Detect which cell encompasses the target text, then output its [X, Y] center coordinate. 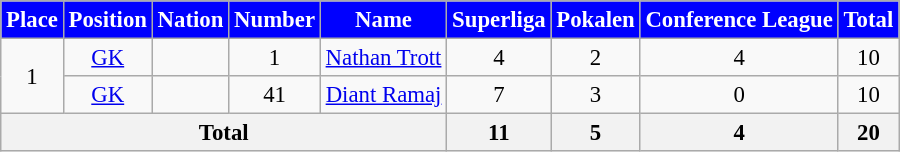
Pokalen [596, 20]
20 [868, 133]
2 [596, 58]
Number [275, 20]
Superliga [499, 20]
Conference League [739, 20]
3 [596, 95]
0 [739, 95]
Nation [190, 20]
Place [32, 20]
Name [383, 20]
Position [108, 20]
Nathan Trott [383, 58]
7 [499, 95]
41 [275, 95]
11 [499, 133]
5 [596, 133]
Diant Ramaj [383, 95]
